From the cell containing the given text, extract its center point as (x, y) coordinate. 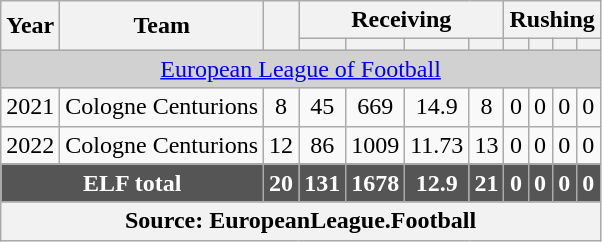
1009 (376, 145)
Rushing (552, 20)
21 (486, 183)
12 (282, 145)
131 (322, 183)
1678 (376, 183)
11.73 (437, 145)
45 (322, 107)
13 (486, 145)
Source: EuropeanLeague.Football (301, 221)
14.9 (437, 107)
669 (376, 107)
2021 (30, 107)
20 (282, 183)
12.9 (437, 183)
2022 (30, 145)
European League of Football (301, 69)
Year (30, 26)
86 (322, 145)
Receiving (402, 20)
Team (162, 26)
ELF total (132, 183)
